Return [X, Y] of the center of cell containing provided text 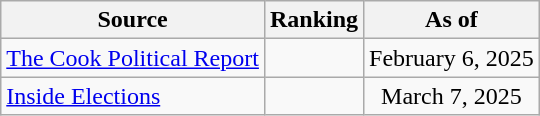
February 6, 2025 [452, 58]
The Cook Political Report [133, 58]
March 7, 2025 [452, 96]
Ranking [314, 20]
Inside Elections [133, 96]
As of [452, 20]
Source [133, 20]
